Detect which cell encompasses the target text, then output its (X, Y) center coordinate. 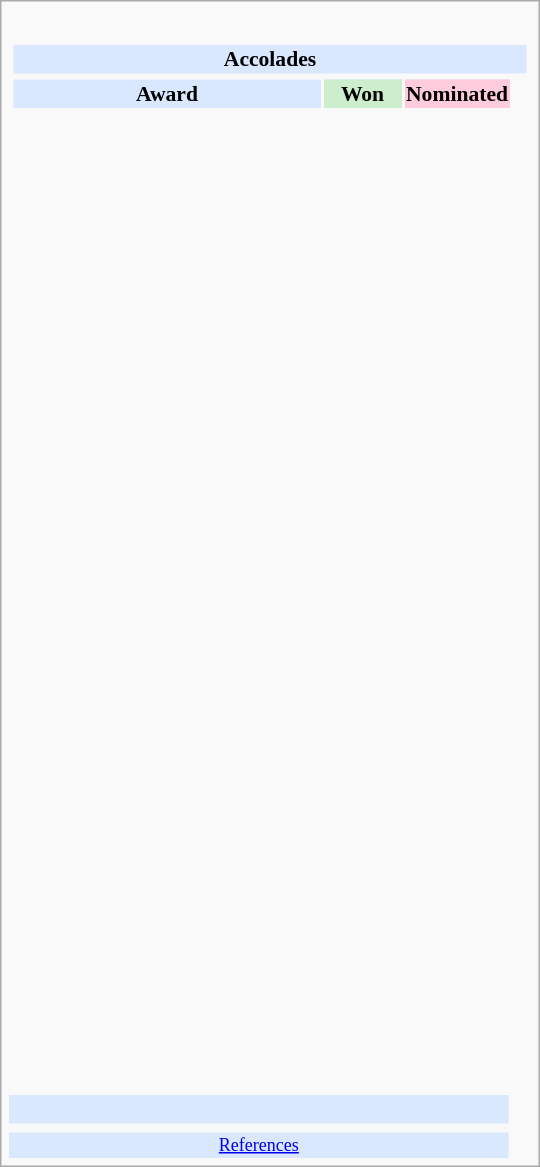
Won (363, 93)
Award (166, 93)
Accolades Award Won Nominated (270, 554)
Nominated (458, 93)
Accolades (270, 59)
References (259, 1145)
